Search for the cell housing the specified text and yield its [X, Y] center coordinate. 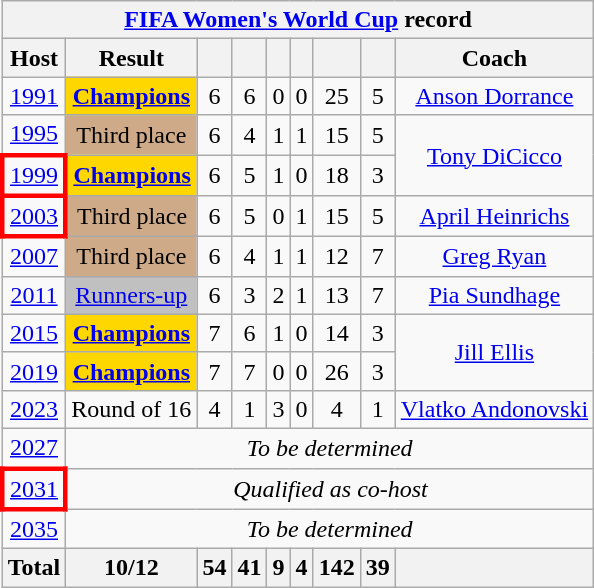
Vlatko Andonovski [494, 409]
10/12 [132, 568]
Pia Sundhage [494, 295]
2007 [34, 257]
12 [336, 257]
54 [214, 568]
142 [336, 568]
2003 [34, 216]
1995 [34, 135]
25 [336, 96]
Qualified as co-host [330, 488]
Anson Dorrance [494, 96]
Greg Ryan [494, 257]
2023 [34, 409]
18 [336, 174]
Jill Ellis [494, 352]
2 [278, 295]
1999 [34, 174]
Runners-up [132, 295]
2011 [34, 295]
13 [336, 295]
April Heinrichs [494, 216]
2027 [34, 448]
14 [336, 333]
Host [34, 58]
Coach [494, 58]
26 [336, 371]
Tony DiCicco [494, 156]
FIFA Women's World Cup record [298, 20]
2015 [34, 333]
1991 [34, 96]
9 [278, 568]
Total [34, 568]
2035 [34, 529]
Result [132, 58]
39 [378, 568]
2031 [34, 488]
41 [250, 568]
Round of 16 [132, 409]
2019 [34, 371]
